Search for the cell housing the specified text and yield its (x, y) center coordinate. 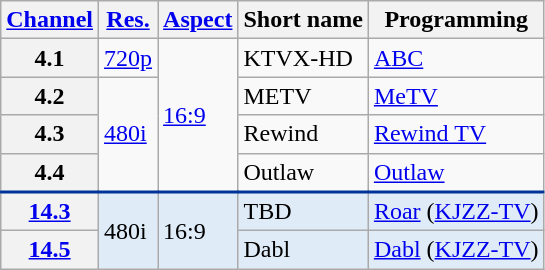
Programming (456, 20)
4.2 (50, 96)
720p (128, 58)
4.4 (50, 172)
14.3 (50, 212)
Rewind TV (456, 134)
Res. (128, 20)
4.3 (50, 134)
14.5 (50, 250)
Channel (50, 20)
Dabl (303, 250)
KTVX-HD (303, 58)
Dabl (KJZZ-TV) (456, 250)
Short name (303, 20)
METV (303, 96)
4.1 (50, 58)
TBD (303, 212)
Rewind (303, 134)
ABC (456, 58)
Roar (KJZZ-TV) (456, 212)
Aspect (198, 20)
MeTV (456, 96)
